Output the [x, y] coordinate of the center of the cell containing the given text.  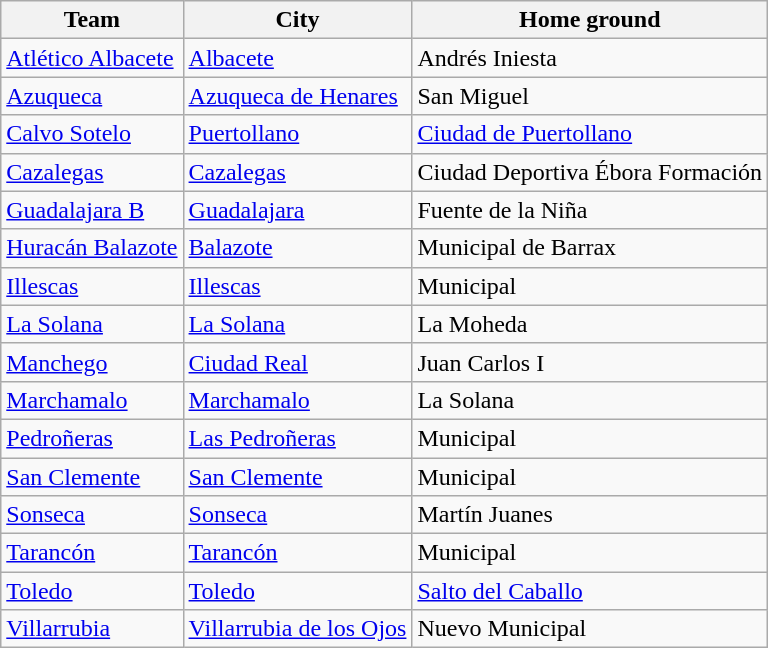
Balazote [298, 248]
Juan Carlos I [590, 362]
Albacete [298, 58]
Las Pedroñeras [298, 438]
Pedroñeras [92, 438]
Villarrubia de los Ojos [298, 629]
Villarrubia [92, 629]
Salto del Caballo [590, 591]
Fuente de la Niña [590, 210]
San Miguel [590, 96]
La Moheda [590, 324]
Guadalajara [298, 210]
Nuevo Municipal [590, 629]
Ciudad Deportiva Ébora Formación [590, 172]
Guadalajara B [92, 210]
Atlético Albacete [92, 58]
Puertollano [298, 134]
Ciudad Real [298, 362]
Azuqueca [92, 96]
Azuqueca de Henares [298, 96]
Ciudad de Puertollano [590, 134]
Calvo Sotelo [92, 134]
Home ground [590, 20]
Martín Juanes [590, 515]
Municipal de Barrax [590, 248]
Huracán Balazote [92, 248]
Manchego [92, 362]
Andrés Iniesta [590, 58]
Team [92, 20]
City [298, 20]
